Pinpoint the cell where the given text exists, returning its [x, y] midpoint coordinate. 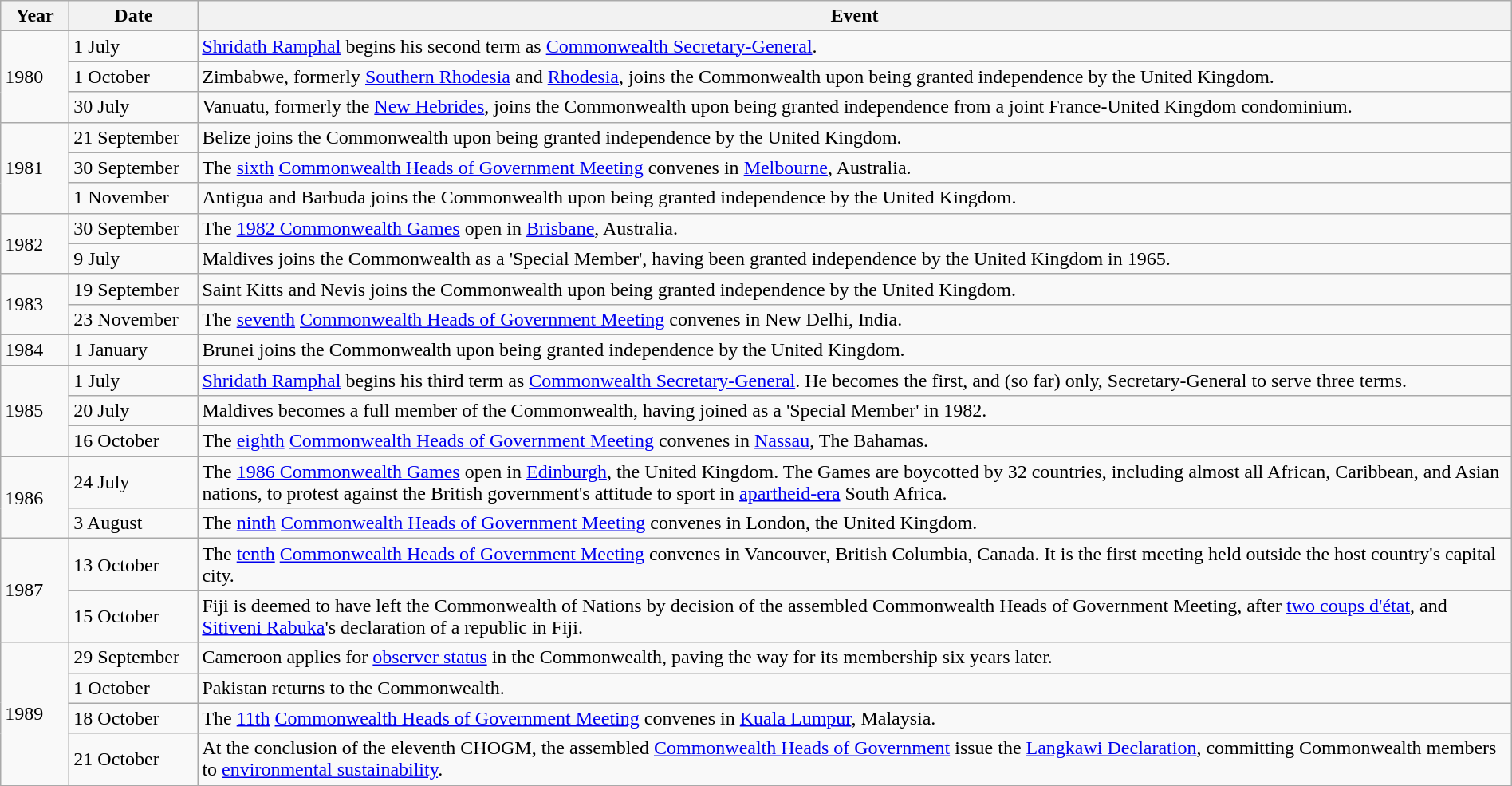
1989 [35, 713]
1982 [35, 243]
1 November [134, 198]
The sixth Commonwealth Heads of Government Meeting convenes in Melbourne, Australia. [855, 168]
Year [35, 16]
The eighth Commonwealth Heads of Government Meeting convenes in Nassau, The Bahamas. [855, 441]
1985 [35, 411]
The ninth Commonwealth Heads of Government Meeting convenes in London, the United Kingdom. [855, 523]
15 October [134, 616]
19 September [134, 289]
Brunei joins the Commonwealth upon being granted independence by the United Kingdom. [855, 350]
Antigua and Barbuda joins the Commonwealth upon being granted independence by the United Kingdom. [855, 198]
13 October [134, 565]
21 October [134, 760]
30 July [134, 107]
1 January [134, 350]
1987 [35, 590]
Belize joins the Commonwealth upon being granted independence by the United Kingdom. [855, 137]
Zimbabwe, formerly Southern Rhodesia and Rhodesia, joins the Commonwealth upon being granted independence by the United Kingdom. [855, 77]
Event [855, 16]
1986 [35, 498]
The seventh Commonwealth Heads of Government Meeting convenes in New Delhi, India. [855, 319]
Saint Kitts and Nevis joins the Commonwealth upon being granted independence by the United Kingdom. [855, 289]
Cameroon applies for observer status in the Commonwealth, paving the way for its membership six years later. [855, 658]
18 October [134, 718]
Shridath Ramphal begins his second term as Commonwealth Secretary-General. [855, 46]
Maldives becomes a full member of the Commonwealth, having joined as a 'Special Member' in 1982. [855, 411]
16 October [134, 441]
23 November [134, 319]
29 September [134, 658]
1980 [35, 77]
The 11th Commonwealth Heads of Government Meeting convenes in Kuala Lumpur, Malaysia. [855, 718]
3 August [134, 523]
21 September [134, 137]
Pakistan returns to the Commonwealth. [855, 688]
1984 [35, 350]
1981 [35, 168]
Date [134, 16]
1983 [35, 304]
9 July [134, 259]
Vanuatu, formerly the New Hebrides, joins the Commonwealth upon being granted independence from a joint France-United Kingdom condominium. [855, 107]
The 1982 Commonwealth Games open in Brisbane, Australia. [855, 228]
20 July [134, 411]
24 July [134, 482]
Maldives joins the Commonwealth as a 'Special Member', having been granted independence by the United Kingdom in 1965. [855, 259]
